Pinpoint the cell where the given text exists, returning its [X, Y] midpoint coordinate. 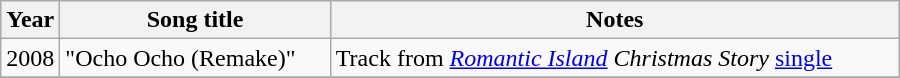
Track from Romantic Island Christmas Story single [614, 58]
Year [30, 20]
2008 [30, 58]
Song title [195, 20]
Notes [614, 20]
"Ocho Ocho (Remake)" [195, 58]
